Capture the cell that displays the provided text and extract its (x, y) central coordinate. 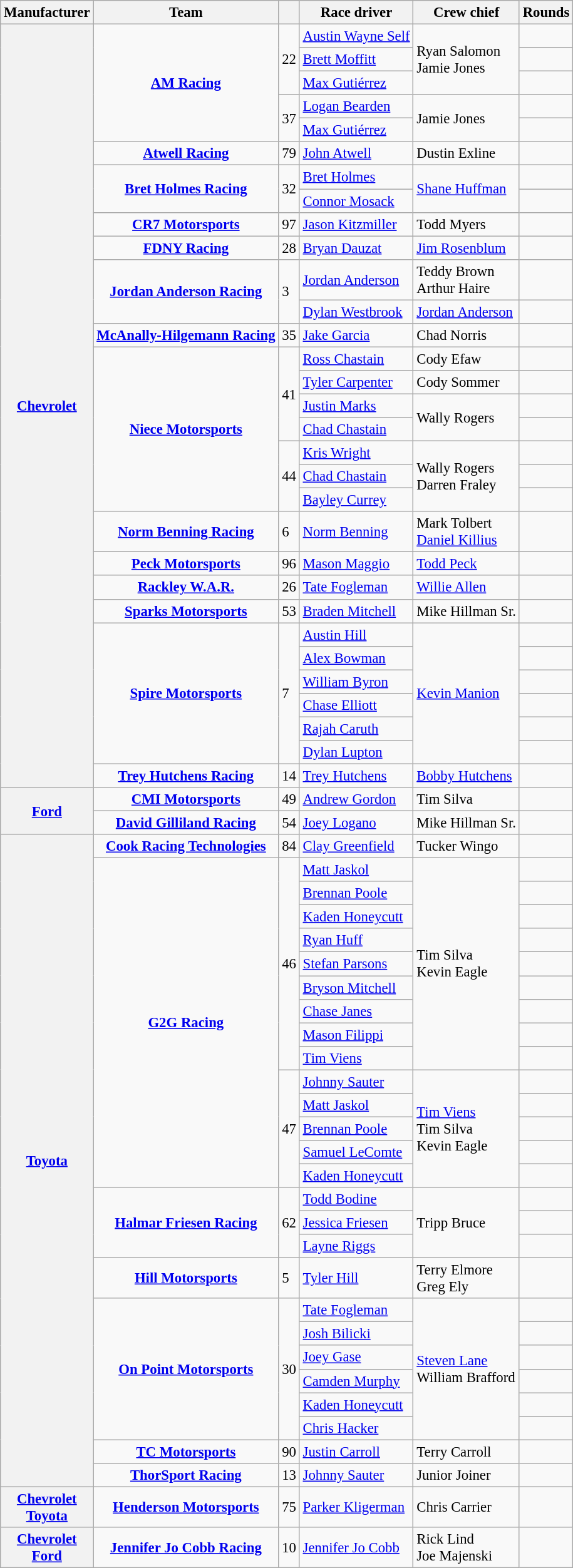
46 (289, 964)
Ford (47, 811)
Rackley W.A.R. (186, 588)
14 (289, 776)
Trey Hutchens Racing (186, 776)
Cody Efaw (466, 359)
Rajah Caruth (356, 729)
Cook Racing Technologies (186, 846)
Manufacturer (47, 13)
Jim Rosenblum (466, 248)
Chevrolet (47, 406)
David Gilliland Racing (186, 823)
Ryan Huff (356, 941)
35 (289, 336)
Jason Kitzmiller (356, 224)
Chase Elliott (356, 705)
96 (289, 564)
Tripp Bruce (466, 1223)
75 (289, 1507)
5 (289, 1278)
Logan Bearden (356, 106)
AM Racing (186, 83)
Connor Mosack (356, 201)
Henderson Motorsports (186, 1507)
Samuel LeComte (356, 1152)
Wally Rogers Darren Fraley (466, 477)
Clay Greenfield (356, 846)
Austin Wayne Self (356, 36)
Peck Motorsports (186, 564)
Crew chief (466, 13)
Todd Myers (466, 224)
Rick Lind Joe Majenski (466, 1547)
Camden Murphy (356, 1381)
Todd Bodine (356, 1199)
Chevrolet Toyota (47, 1507)
10 (289, 1547)
CMI Motorsports (186, 799)
TC Motorsports (186, 1452)
Jordan Anderson Racing (186, 291)
Chevrolet Ford (47, 1547)
Bret Holmes (356, 177)
Willie Allen (466, 588)
Jake Garcia (356, 336)
Terry Elmore Greg Ely (466, 1278)
Todd Peck (466, 564)
Justin Marks (356, 406)
Halmar Friesen Racing (186, 1223)
Jessica Friesen (356, 1223)
Tim Viens Tim Silva Kevin Eagle (466, 1129)
53 (289, 611)
Andrew Gordon (356, 799)
30 (289, 1369)
Sparks Motorsports (186, 611)
Chris Carrier (466, 1507)
Ross Chastain (356, 359)
Chase Janes (356, 1011)
Junior Joiner (466, 1475)
CR7 Motorsports (186, 224)
Parker Kligerman (356, 1507)
Toyota (47, 1161)
44 (289, 477)
Jamie Jones (466, 118)
84 (289, 846)
Bret Holmes Racing (186, 189)
Josh Bilicki (356, 1334)
28 (289, 248)
Mason Maggio (356, 564)
G2G Racing (186, 1023)
Chad Norris (466, 336)
90 (289, 1452)
Tim Viens (356, 1058)
Mason Filippi (356, 1035)
Rounds (546, 13)
Cody Sommer (466, 382)
Layne Riggs (356, 1246)
37 (289, 118)
Teddy Brown Arthur Haire (466, 279)
41 (289, 394)
97 (289, 224)
Joey Gase (356, 1358)
Atwell Racing (186, 153)
Shane Huffman (466, 189)
7 (289, 694)
Team (186, 13)
62 (289, 1223)
13 (289, 1475)
Tim Silva (466, 799)
Steven Lane William Brafford (466, 1369)
Bryson Mitchell (356, 988)
79 (289, 153)
Trey Hutchens (356, 776)
54 (289, 823)
Race driver (356, 13)
Jennifer Jo Cobb (356, 1547)
FDNY Racing (186, 248)
Wally Rogers (466, 417)
Dustin Exline (466, 153)
Dylan Lupton (356, 752)
Braden Mitchell (356, 611)
William Byron (356, 682)
Hill Motorsports (186, 1278)
McAnally-Hilgemann Racing (186, 336)
Spire Motorsports (186, 694)
Terry Carroll (466, 1452)
Tyler Carpenter (356, 382)
Bayley Currey (356, 500)
Kris Wright (356, 453)
Alex Bowman (356, 658)
Bobby Hutchens (466, 776)
ThorSport Racing (186, 1475)
3 (289, 291)
Kevin Manion (466, 694)
On Point Motorsports (186, 1369)
Stefan Parsons (356, 964)
22 (289, 60)
Norm Benning Racing (186, 532)
32 (289, 189)
Norm Benning (356, 532)
Brett Moffitt (356, 59)
Joey Logano (356, 823)
Austin Hill (356, 635)
Tim Silva Kevin Eagle (466, 964)
Ryan Salomon Jamie Jones (466, 60)
Niece Motorsports (186, 429)
Justin Carroll (356, 1452)
47 (289, 1129)
Mark Tolbert Daniel Killius (466, 532)
Chris Hacker (356, 1428)
John Atwell (356, 153)
26 (289, 588)
49 (289, 799)
Jennifer Jo Cobb Racing (186, 1547)
6 (289, 532)
Bryan Dauzat (356, 248)
Dylan Westbrook (356, 312)
Tucker Wingo (466, 846)
Tyler Hill (356, 1278)
